Identify which cell holds the provided text, then report its (X, Y) central coordinate. 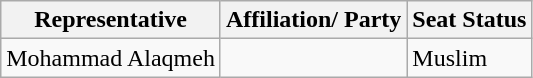
Mohammad Alaqmeh (111, 58)
Affiliation/ Party (313, 20)
Muslim (470, 58)
Seat Status (470, 20)
Representative (111, 20)
